Identify which cell holds the provided text, then report its [x, y] central coordinate. 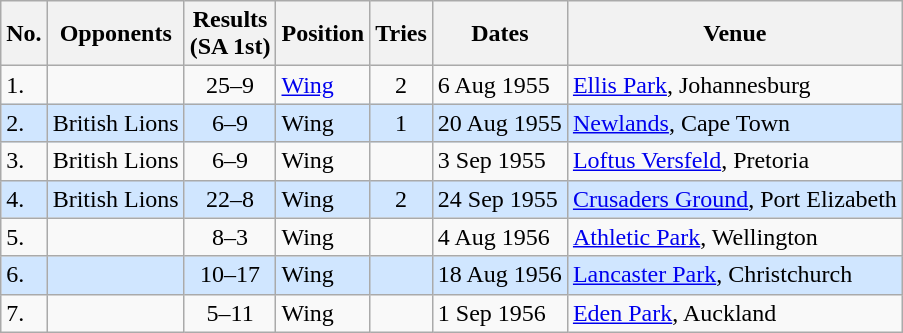
Opponents [116, 34]
Dates [500, 34]
7. [24, 313]
6. [24, 275]
Venue [734, 34]
Crusaders Ground, Port Elizabeth [734, 199]
2. [24, 123]
10–17 [230, 275]
6 Aug 1955 [500, 85]
22–8 [230, 199]
Results(SA 1st) [230, 34]
4 Aug 1956 [500, 237]
Athletic Park, Wellington [734, 237]
No. [24, 34]
1. [24, 85]
Position [323, 34]
5. [24, 237]
1 Sep 1956 [500, 313]
1 [402, 123]
3 Sep 1955 [500, 161]
Loftus Versfeld, Pretoria [734, 161]
18 Aug 1956 [500, 275]
25–9 [230, 85]
20 Aug 1955 [500, 123]
24 Sep 1955 [500, 199]
Ellis Park, Johannesburg [734, 85]
8–3 [230, 237]
4. [24, 199]
3. [24, 161]
Lancaster Park, Christchurch [734, 275]
5–11 [230, 313]
Eden Park, Auckland [734, 313]
Newlands, Cape Town [734, 123]
Tries [402, 34]
